Pinpoint the cell where the given text exists, returning its (x, y) midpoint coordinate. 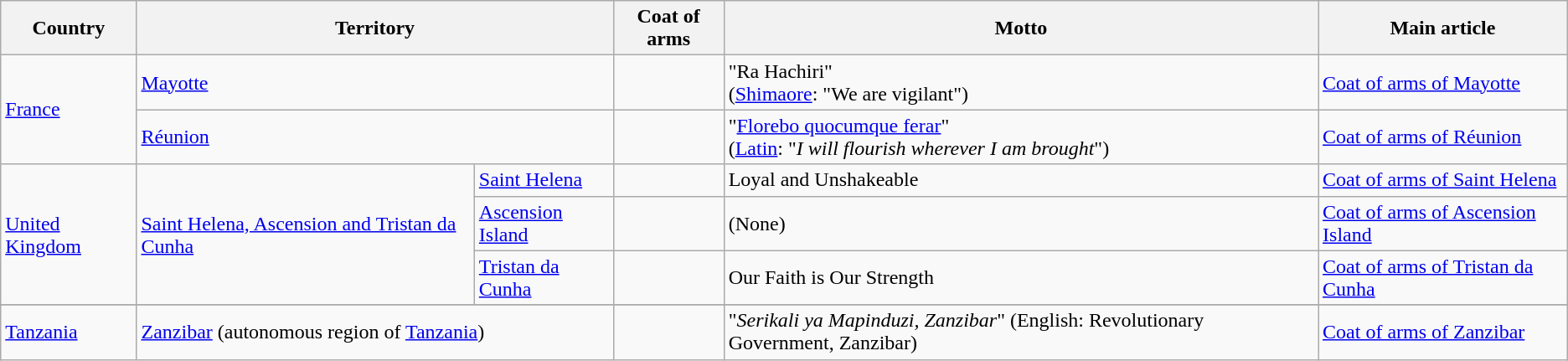
Ascension Island (544, 223)
(None) (1020, 223)
Coat of arms of Réunion (1443, 137)
Zanzibar (autonomous region of Tanzania) (375, 332)
Coat of arms of Zanzibar (1443, 332)
Coat of arms of Ascension Island (1443, 223)
Country (69, 28)
Tristan da Cunha (544, 278)
Tanzania (69, 332)
Saint Helena, Ascension and Tristan da Cunha (305, 235)
Territory (375, 28)
Motto (1020, 28)
"Florebo quocumque ferar"(Latin: "I will flourish wherever I am brought") (1020, 137)
Our Faith is Our Strength (1020, 278)
Coat of arms of Mayotte (1443, 82)
Coat of arms (668, 28)
Réunion (375, 137)
United Kingdom (69, 235)
"Serikali ya Mapinduzi, Zanzibar" (English: Revolutionary Government, Zanzibar) (1020, 332)
Loyal and Unshakeable (1020, 180)
Main article (1443, 28)
Mayotte (375, 82)
"Ra Hachiri"(Shimaore: "We are vigilant") (1020, 82)
Coat of arms of Saint Helena (1443, 180)
France (69, 110)
Coat of arms of Tristan da Cunha (1443, 278)
Saint Helena (544, 180)
